Determine the (x, y) coordinate at the center of the cell enclosing the given text.  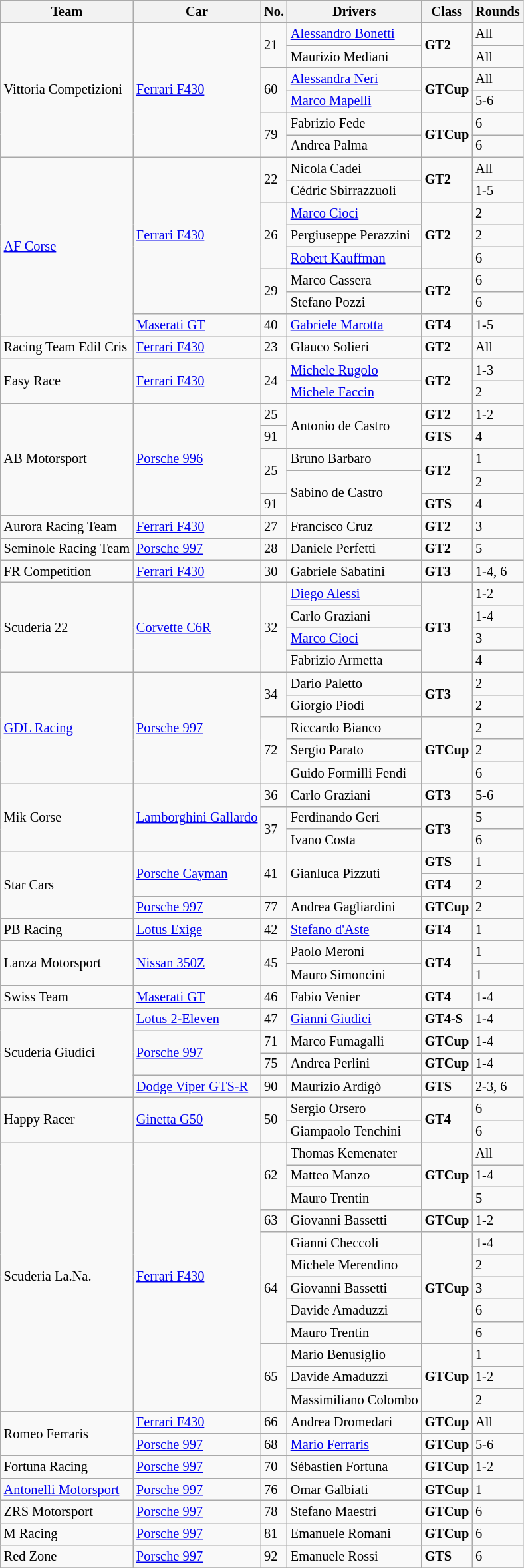
Easy Race (66, 381)
76 (274, 1490)
62 (274, 1176)
Alessandro Bonetti (354, 34)
GT4-S (447, 1019)
Seminole Racing Team (66, 549)
Mario Benusiglio (354, 1355)
Car (197, 11)
Swiss Team (66, 997)
Rounds (497, 11)
Sergio Orsero (354, 1109)
1-3 (497, 370)
Antonelli Motorsport (66, 1490)
Emanuele Rossi (354, 1557)
AF Corse (66, 246)
Michele Rugolo (354, 370)
M Racing (66, 1534)
Mario Ferraris (354, 1444)
Giampaolo Tenchini (354, 1131)
Stefano Pozzi (354, 303)
Daniele Perfetti (354, 549)
70 (274, 1467)
68 (274, 1444)
Andrea Perlini (354, 1064)
30 (274, 571)
Michele Merendino (354, 1265)
Happy Racer (66, 1120)
24 (274, 381)
26 (274, 235)
No. (274, 11)
50 (274, 1120)
22 (274, 180)
Corvette C6R (197, 627)
Marco Cassera (354, 280)
27 (274, 526)
Ivano Costa (354, 840)
Robert Kauffman (354, 258)
Mik Corse (66, 817)
Gianluca Pizzuti (354, 873)
FR Competition (66, 571)
Alessandra Neri (354, 78)
Guido Formilli Fendi (354, 773)
79 (274, 134)
Matteo Manzo (354, 1176)
1-4, 6 (497, 571)
Marco Fumagalli (354, 1042)
21 (274, 45)
Lanza Motorsport (66, 963)
Riccardo Bianco (354, 728)
Maurizio Ardigò (354, 1086)
Dodge Viper GTS-R (197, 1086)
66 (274, 1422)
Antonio de Castro (354, 426)
Sergio Parato (354, 750)
Gianni Checcoli (354, 1243)
Porsche 996 (197, 459)
64 (274, 1287)
46 (274, 997)
Romeo Ferraris (66, 1433)
Gabriele Marotta (354, 325)
Gabriele Sabatini (354, 571)
37 (274, 829)
78 (274, 1511)
45 (274, 963)
Sabino de Castro (354, 492)
90 (274, 1086)
GDL Racing (66, 728)
Emanuele Romani (354, 1534)
Stefano Maestri (354, 1511)
Giorgio Piodi (354, 706)
Lotus 2-Eleven (197, 1019)
Red Zone (66, 1557)
Nicola Cadei (354, 168)
Francisco Cruz (354, 526)
Porsche Cayman (197, 873)
23 (274, 347)
Racing Team Edil Cris (66, 347)
Cédric Sbirrazzuoli (354, 191)
Glauco Solieri (354, 347)
Drivers (354, 11)
65 (274, 1377)
Andrea Dromedari (354, 1422)
AB Motorsport (66, 459)
34 (274, 695)
Dario Paletto (354, 683)
Pergiuseppe Perazzini (354, 235)
Fabrizio Fede (354, 124)
ZRS Motorsport (66, 1511)
Massimiliano Colombo (354, 1400)
81 (274, 1534)
28 (274, 549)
Star Cars (66, 885)
Ginetta G50 (197, 1120)
36 (274, 795)
Fabio Venier (354, 997)
Diego Alessi (354, 593)
41 (274, 873)
60 (274, 89)
72 (274, 750)
Michele Faccin (354, 392)
Fabrizio Armetta (354, 661)
29 (274, 291)
42 (274, 929)
Ferdinando Geri (354, 818)
Sébastien Fortuna (354, 1467)
Mauro Simoncini (354, 975)
Fortuna Racing (66, 1467)
Class (447, 11)
71 (274, 1042)
Stefano d'Aste (354, 929)
Vittoria Competizioni (66, 90)
Lotus Exige (197, 929)
Scuderia La.Na. (66, 1277)
92 (274, 1557)
Thomas Kemenater (354, 1154)
47 (274, 1019)
Scuderia Giudici (66, 1052)
Gianni Giudici (354, 1019)
Bruno Barbaro (354, 459)
Andrea Gagliardini (354, 907)
40 (274, 325)
Paolo Meroni (354, 952)
Marco Mapelli (354, 101)
Nissan 350Z (197, 963)
63 (274, 1221)
Maurizio Mediani (354, 57)
77 (274, 907)
75 (274, 1064)
Team (66, 11)
Omar Galbiati (354, 1490)
32 (274, 627)
Scuderia 22 (66, 627)
Aurora Racing Team (66, 526)
Andrea Palma (354, 146)
PB Racing (66, 929)
2-3, 6 (497, 1086)
Lamborghini Gallardo (197, 817)
